Locate the cell with the specified text and output its [X, Y] center coordinate. 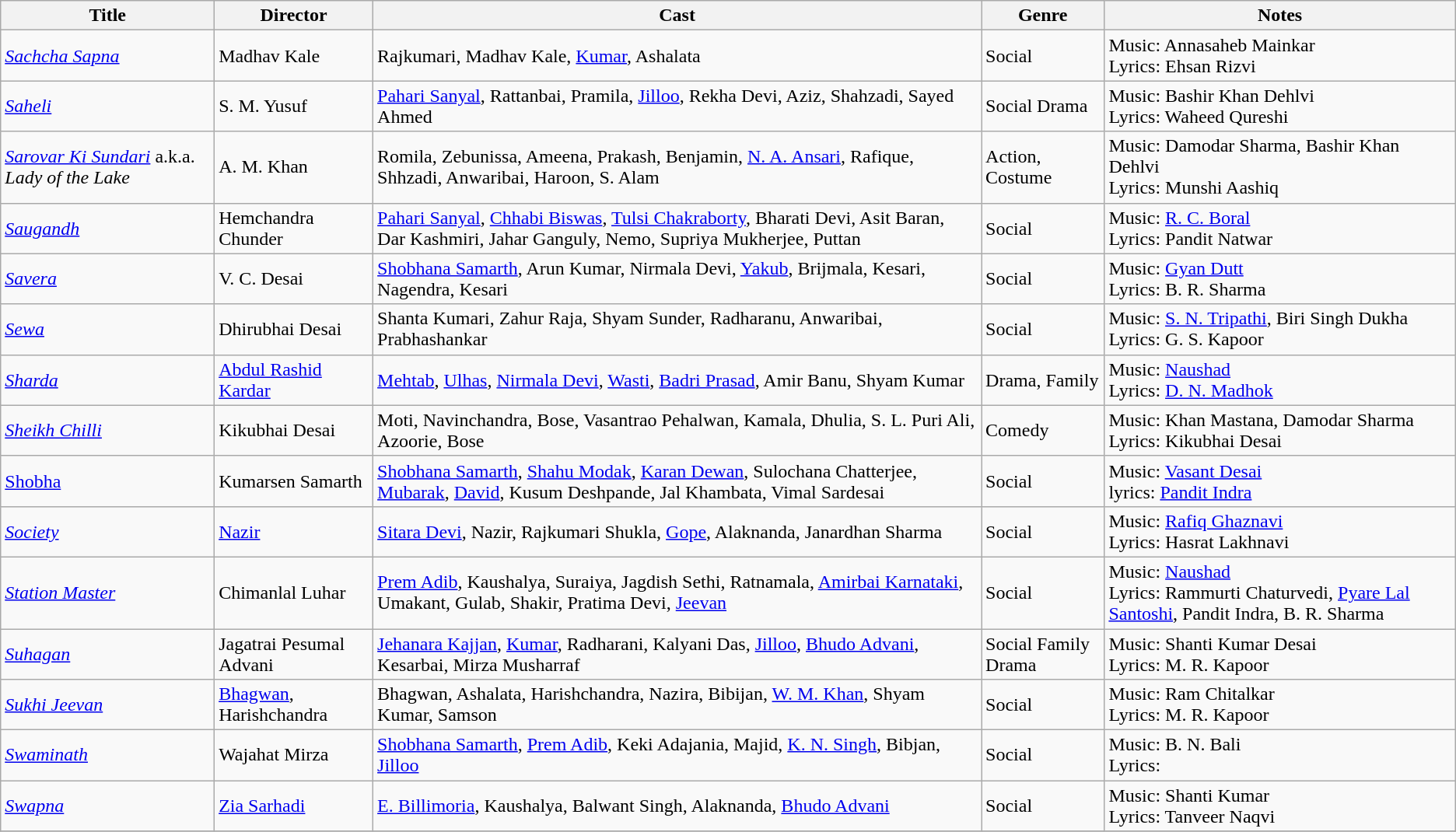
E. Billimoria, Kaushalya, Balwant Singh, Alaknanda, Bhudo Advani [677, 806]
Sukhi Jeevan [107, 704]
Swaminath [107, 756]
Sheikh Chilli [107, 431]
Music: Vasant Desailyrics: Pandit Indra [1280, 481]
Pahari Sanyal, Chhabi Biswas, Tulsi Chakraborty, Bharati Devi, Asit Baran, Dar Kashmiri, Jahar Ganguly, Nemo, Supriya Mukherjee, Puttan [677, 229]
Shobha [107, 481]
Social Drama [1043, 106]
Station Master [107, 593]
Music: Gyan DuttLyrics: B. R. Sharma [1280, 278]
Moti, Navinchandra, Bose, Vasantrao Pehalwan, Kamala, Dhulia, S. L. Puri Ali, Azoorie, Bose [677, 431]
Music: Shanti Kumar Desai Lyrics: M. R. Kapoor [1280, 653]
Music: R. C. BoralLyrics: Pandit Natwar [1280, 229]
Music: Bashir Khan DehlviLyrics: Waheed Qureshi [1280, 106]
Kumarsen Samarth [294, 481]
Prem Adib, Kaushalya, Suraiya, Jagdish Sethi, Ratnamala, Amirbai Karnataki, Umakant, Gulab, Shakir, Pratima Devi, Jeevan [677, 593]
Wajahat Mirza [294, 756]
Suhagan [107, 653]
Action, Costume [1043, 167]
Swapna [107, 806]
Sachcha Sapna [107, 56]
Saugandh [107, 229]
Social Family Drama [1043, 653]
Music: B. N. BaliLyrics: [1280, 756]
Music: Annasaheb MainkarLyrics: Ehsan Rizvi [1280, 56]
Title [107, 16]
Nazir [294, 532]
Music: Rafiq GhaznaviLyrics: Hasrat Lakhnavi [1280, 532]
Society [107, 532]
Jehanara Kajjan, Kumar, Radharani, Kalyani Das, Jilloo, Bhudo Advani, Kesarbai, Mirza Musharraf [677, 653]
Bhagwan, Harishchandra [294, 704]
Hemchandra Chunder [294, 229]
V. C. Desai [294, 278]
Madhav Kale [294, 56]
Music: NaushadLyrics: D. N. Madhok [1280, 379]
Drama, Family [1043, 379]
Mehtab, Ulhas, Nirmala Devi, Wasti, Badri Prasad, Amir Banu, Shyam Kumar [677, 379]
Shobhana Samarth, Shahu Modak, Karan Dewan, Sulochana Chatterjee, Mubarak, David, Kusum Deshpande, Jal Khambata, Vimal Sardesai [677, 481]
A. M. Khan [294, 167]
Sitara Devi, Nazir, Rajkumari Shukla, Gope, Alaknanda, Janardhan Sharma [677, 532]
Jagatrai Pesumal Advani [294, 653]
S. M. Yusuf [294, 106]
Music: NaushadLyrics: Rammurti Chaturvedi, Pyare Lal Santoshi, Pandit Indra, B. R. Sharma [1280, 593]
Cast [677, 16]
Shobhana Samarth, Prem Adib, Keki Adajania, Majid, K. N. Singh, Bibjan, Jilloo [677, 756]
Comedy [1043, 431]
Director [294, 16]
Music: Damodar Sharma, Bashir Khan Dehlvi Lyrics: Munshi Aashiq [1280, 167]
Music: S. N. Tripathi, Biri Singh DukhaLyrics: G. S. Kapoor [1280, 330]
Abdul Rashid Kardar [294, 379]
Music: Shanti Kumar Lyrics: Tanveer Naqvi [1280, 806]
Shobhana Samarth, Arun Kumar, Nirmala Devi, Yakub, Brijmala, Kesari, Nagendra, Kesari [677, 278]
Music: Ram ChitalkarLyrics: M. R. Kapoor [1280, 704]
Kikubhai Desai [294, 431]
Rajkumari, Madhav Kale, Kumar, Ashalata [677, 56]
Pahari Sanyal, Rattanbai, Pramila, Jilloo, Rekha Devi, Aziz, Shahzadi, Sayed Ahmed [677, 106]
Zia Sarhadi [294, 806]
Sharda [107, 379]
Romila, Zebunissa, Ameena, Prakash, Benjamin, N. A. Ansari, Rafique, Shhzadi, Anwaribai, Haroon, S. Alam [677, 167]
Saheli [107, 106]
Bhagwan, Ashalata, Harishchandra, Nazira, Bibijan, W. M. Khan, Shyam Kumar, Samson [677, 704]
Music: Khan Mastana, Damodar SharmaLyrics: Kikubhai Desai [1280, 431]
Dhirubhai Desai [294, 330]
Sarovar Ki Sundari a.k.a. Lady of the Lake [107, 167]
Savera [107, 278]
Genre [1043, 16]
Notes [1280, 16]
Shanta Kumari, Zahur Raja, Shyam Sunder, Radharanu, Anwaribai, Prabhashankar [677, 330]
Sewa [107, 330]
Chimanlal Luhar [294, 593]
